Return [X, Y] of the center of cell containing provided text 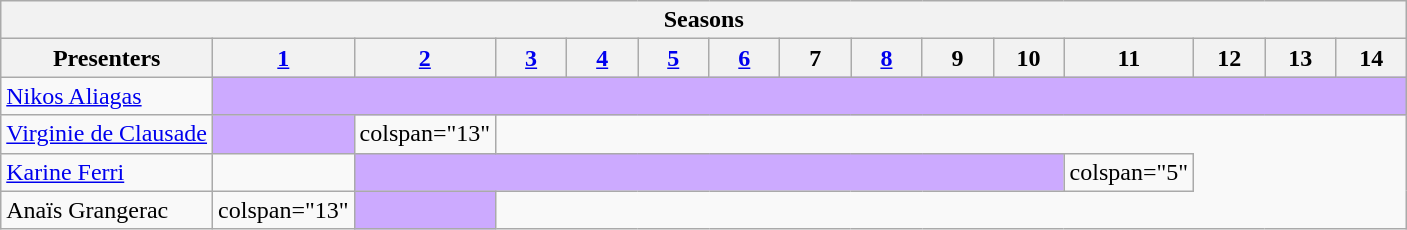
5 [674, 58]
Seasons [704, 20]
colspan="5" [1129, 172]
3 [532, 58]
Karine Ferri [107, 172]
9 [958, 58]
10 [1028, 58]
Anaïs Grangerac [107, 210]
Virginie de Clausade [107, 134]
8 [886, 58]
11 [1129, 58]
4 [602, 58]
2 [425, 58]
13 [1300, 58]
6 [744, 58]
12 [1230, 58]
14 [1372, 58]
Nikos Aliagas [107, 96]
1 [284, 58]
Presenters [107, 58]
7 [816, 58]
